Scan for the cell matching the given text and deliver its (x, y) coordinate at center. 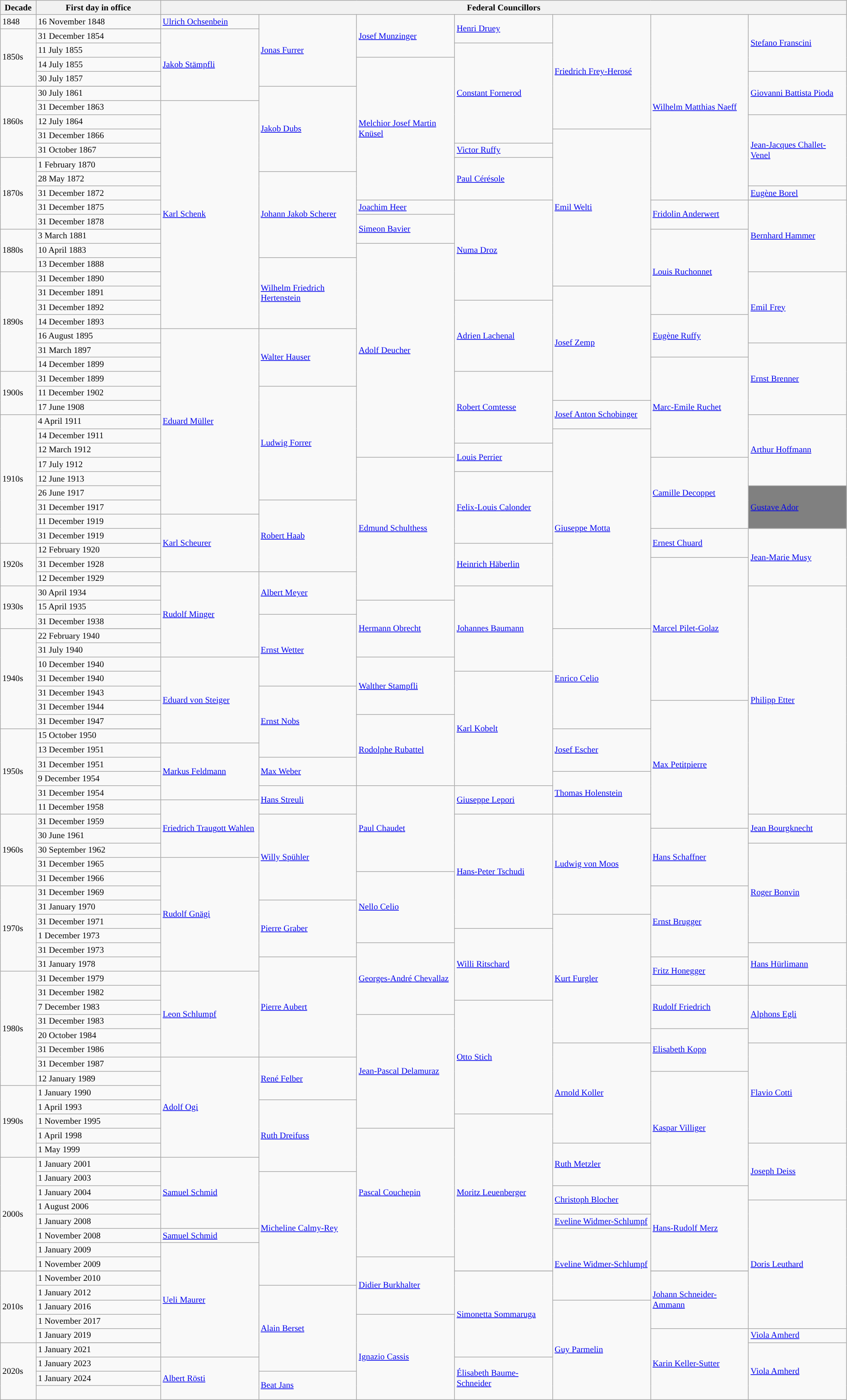
11 July 1855 (98, 50)
31 December 1919 (98, 536)
Walter Hauser (308, 357)
Josef Escher (602, 750)
10 December 1940 (98, 664)
1970s (18, 928)
Hans-Rudolf Merz (699, 1228)
12 March 1912 (98, 450)
Hans Hürlimann (798, 964)
Giovanni Battista Pioda (798, 93)
13 December 1951 (98, 750)
Victor Ruffy (504, 150)
Kurt Furgler (602, 978)
Friedrich Traugott Wahlen (209, 829)
Constant Fornerod (504, 93)
31 December 1986 (98, 1050)
1990s (18, 1121)
1 April 1993 (98, 1107)
Ueli Maurer (209, 1300)
Ludwig von Moos (602, 864)
Eugène Ruffy (699, 336)
Marc-Emile Ruchet (699, 407)
26 June 1917 (98, 493)
Leon Schlumpf (209, 1014)
René Felber (308, 1079)
14 December 1911 (98, 436)
Nello Celio (405, 907)
Felix-Louis Calonder (504, 507)
Thomas Holenstein (602, 793)
Karl Schenk (209, 214)
31 December 1854 (98, 36)
31 December 1866 (98, 136)
30 June 1961 (98, 836)
2010s (18, 1307)
Pascal Couchepin (405, 1192)
12 January 1989 (98, 1079)
Camille Decoppet (699, 493)
31 December 1979 (98, 978)
Arnold Koller (602, 1092)
30 July 1857 (98, 79)
1 November 1995 (98, 1122)
Louis Perrier (504, 457)
Paul Cérésole (504, 179)
11 December 1958 (98, 807)
1 January 2021 (98, 1350)
16 November 1848 (98, 22)
Beat Jans (308, 1386)
Enrico Celio (602, 679)
31 December 1872 (98, 193)
1890s (18, 321)
1 January 1990 (98, 1093)
Jonas Furrer (308, 50)
Ruth Metzler (602, 1164)
1900s (18, 393)
31 December 1892 (98, 307)
14 December 1899 (98, 365)
Friedrich Frey-Herosé (602, 71)
Louis Ruchonnet (699, 272)
Henri Druey (504, 29)
Eduard von Steiger (209, 700)
Rodolphe Rubattel (405, 750)
1 February 1870 (98, 165)
1 January 2024 (98, 1378)
31 December 1987 (98, 1064)
17 July 1912 (98, 464)
15 April 1935 (98, 607)
Hermann Obrecht (405, 628)
Moritz Leuenberger (504, 1193)
Élisabeth Baume-Schneider (504, 1378)
1920s (18, 564)
Alphons Egli (798, 1015)
31 December 1917 (98, 507)
Josef Munzinger (405, 36)
Roger Bonvin (798, 893)
Johann Schneider-Ammann (699, 1300)
Rudolf Friedrich (699, 1007)
11 December 1902 (98, 393)
Heinrich Häberlin (504, 564)
31 December 1966 (98, 879)
Jean-Jacques Challet-Venel (798, 150)
1 January 2004 (98, 1193)
Giuseppe Motta (602, 529)
1870s (18, 193)
Adolf Deucher (405, 350)
Josef Zemp (602, 343)
Hans Streuli (308, 800)
Wilhelm Friedrich Hertenstein (308, 293)
31 December 1971 (98, 922)
31 December 1983 (98, 1021)
Ernst Nobs (308, 721)
31 December 1940 (98, 679)
14 July 1855 (98, 65)
Karl Kobelt (504, 728)
Hans-Peter Tschudi (504, 871)
31 December 1899 (98, 379)
Doris Leuthard (798, 1264)
Adolf Ogi (209, 1107)
1940s (18, 679)
11 December 1919 (98, 522)
4 April 1911 (98, 422)
31 December 1954 (98, 793)
12 February 1920 (98, 550)
Karin Keller-Sutter (699, 1364)
Markus Feldmann (209, 772)
31 December 1863 (98, 107)
1 January 2009 (98, 1250)
9 December 1954 (98, 779)
Max Petitpierre (699, 765)
31 December 1928 (98, 565)
Ernst Brugger (699, 921)
31 December 1982 (98, 993)
Joachim Heer (405, 208)
Bernhard Hammer (798, 236)
Paul Chaudet (405, 829)
Flavio Cotti (798, 1092)
Wilhelm Matthias Naeff (699, 107)
First day in office (98, 8)
31 January 1978 (98, 964)
1960s (18, 850)
Jakob Dubs (308, 129)
Johannes Baumann (504, 629)
1880s (18, 250)
1 August 2006 (98, 1207)
Rudolf Minger (209, 614)
1 November 2009 (98, 1264)
31 December 1965 (98, 864)
31 December 1944 (98, 707)
Fridolin Anderwert (699, 215)
1 January 2003 (98, 1178)
7 December 1983 (98, 1007)
1930s (18, 607)
Albert Rösti (209, 1378)
Ruth Dreifuss (308, 1136)
Numa Droz (504, 250)
Jean-Pascal Delamuraz (405, 1071)
2020s (18, 1371)
Simonetta Sommaruga (504, 1314)
28 May 1872 (98, 179)
13 December 1888 (98, 264)
1 November 2008 (98, 1236)
Robert Comtesse (504, 407)
Robert Haab (308, 536)
Eugène Borel (798, 193)
Pierre Aubert (308, 1006)
30 July 1861 (98, 93)
1848 (18, 22)
Willi Ritschard (504, 964)
30 September 1962 (98, 850)
Arthur Hoffmann (798, 450)
1 May 1999 (98, 1150)
Ernst Brenner (798, 379)
16 August 1895 (98, 336)
Melchior Josef Martin Knüsel (405, 129)
Ludwig Forrer (308, 443)
2000s (18, 1214)
Ignazio Cassis (405, 1357)
Ernst Wetter (308, 650)
Eduard Müller (209, 422)
14 December 1893 (98, 322)
1 January 2019 (98, 1335)
Walther Stampfli (405, 686)
Philipp Etter (798, 700)
31 December 1959 (98, 821)
Johann Jakob Scherer (308, 214)
Christoph Blocher (602, 1200)
15 October 1950 (98, 736)
Elisabeth Kopp (699, 1050)
Stefano Franscini (798, 43)
Didier Burkhalter (405, 1285)
1 November 2010 (98, 1279)
Decade (18, 8)
Otto Stich (504, 1057)
31 December 1891 (98, 293)
31 December 1943 (98, 693)
31 December 1973 (98, 950)
Jean Bourgknecht (798, 829)
31 December 1938 (98, 621)
Albert Meyer (308, 593)
Fritz Honegger (699, 971)
31 October 1867 (98, 150)
Ulrich Ochsenbein (209, 22)
Edmund Schulthess (405, 528)
1950s (18, 771)
Micheline Calmy-Rey (308, 1228)
17 June 1908 (98, 407)
1850s (18, 58)
Federal Councillors (504, 8)
1 January 2008 (98, 1221)
31 January 1970 (98, 907)
Hans Schaffner (699, 858)
31 December 1875 (98, 208)
Ernest Chuard (699, 542)
1 November 2017 (98, 1321)
Georges-André Chevallaz (405, 978)
1860s (18, 121)
31 December 1890 (98, 279)
Marcel Pilet-Golaz (699, 629)
12 December 1929 (98, 579)
1980s (18, 1028)
12 July 1864 (98, 122)
10 April 1883 (98, 250)
20 October 1984 (98, 1036)
Simeon Bavier (405, 228)
31 March 1897 (98, 350)
Adrien Lachenal (504, 336)
31 December 1878 (98, 222)
Kaspar Villiger (699, 1128)
12 June 1913 (98, 479)
31 December 1969 (98, 893)
1 January 2012 (98, 1293)
Rudolf Gnägi (209, 914)
1910s (18, 478)
Max Weber (308, 772)
3 March 1881 (98, 236)
30 April 1934 (98, 593)
22 February 1940 (98, 636)
1 December 1973 (98, 936)
1 January 2001 (98, 1164)
31 December 1947 (98, 722)
Emil Welti (602, 207)
Karl Scheurer (209, 543)
1 January 2023 (98, 1364)
Emil Frey (798, 307)
1 April 1998 (98, 1136)
Giuseppe Lepori (504, 800)
Pierre Graber (308, 929)
31 December 1951 (98, 765)
Jakob Stämpfli (209, 65)
31 July 1940 (98, 650)
Joseph Deiss (798, 1172)
Gustave Ador (798, 507)
Alain Berset (308, 1328)
Josef Anton Schobinger (602, 414)
1 January 2016 (98, 1307)
Jean-Marie Musy (798, 557)
Willy Spühler (308, 857)
Guy Parmelin (602, 1349)
